Return [x, y] of the center of cell containing provided text 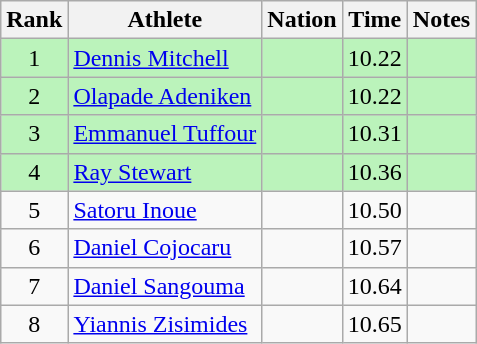
2 [34, 96]
5 [34, 210]
10.57 [374, 248]
3 [34, 134]
1 [34, 58]
Emmanuel Tuffour [165, 134]
Ray Stewart [165, 172]
10.65 [374, 324]
10.36 [374, 172]
Notes [441, 20]
8 [34, 324]
Daniel Cojocaru [165, 248]
Rank [34, 20]
Athlete [165, 20]
10.50 [374, 210]
Time [374, 20]
Satoru Inoue [165, 210]
Daniel Sangouma [165, 286]
Olapade Adeniken [165, 96]
4 [34, 172]
10.31 [374, 134]
Yiannis Zisimides [165, 324]
Dennis Mitchell [165, 58]
10.64 [374, 286]
7 [34, 286]
6 [34, 248]
Nation [302, 20]
